Scan for the cell matching the given text and deliver its (X, Y) coordinate at center. 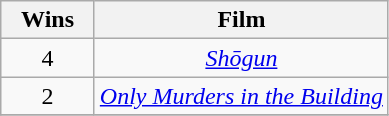
Shōgun (241, 58)
Wins (48, 20)
Only Murders in the Building (241, 96)
Film (241, 20)
2 (48, 96)
4 (48, 58)
